Determine the (x, y) coordinate at the center of the cell enclosing the given text.  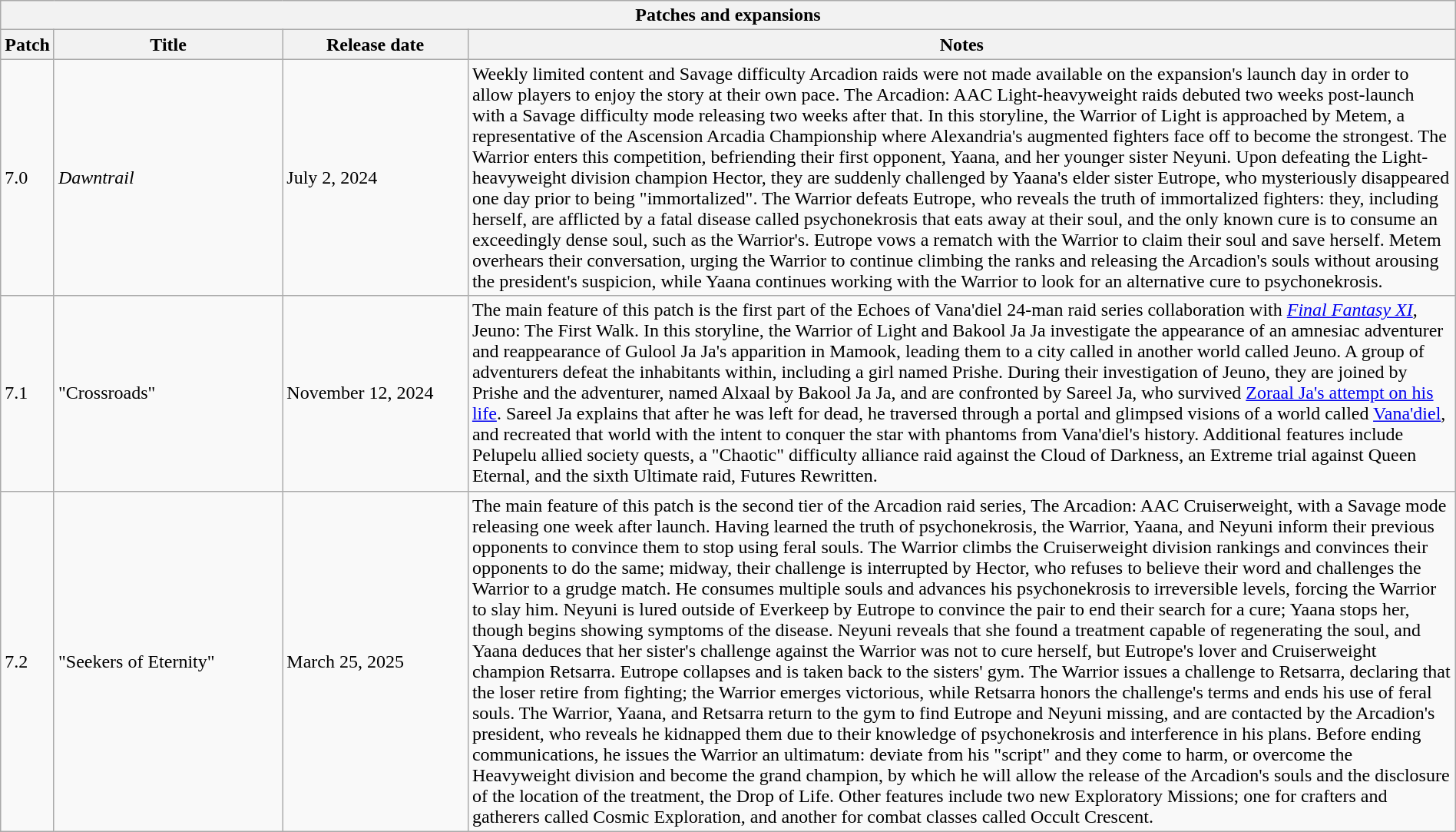
"Seekers of Eternity" (167, 661)
Patches and expansions (728, 15)
"Crossroads" (167, 393)
Patch (28, 45)
Notes (961, 45)
7.1 (28, 393)
Dawntrail (167, 177)
7.2 (28, 661)
November 12, 2024 (376, 393)
July 2, 2024 (376, 177)
Title (167, 45)
March 25, 2025 (376, 661)
7.0 (28, 177)
Release date (376, 45)
